Scan for the cell matching the given text and deliver its [X, Y] coordinate at center. 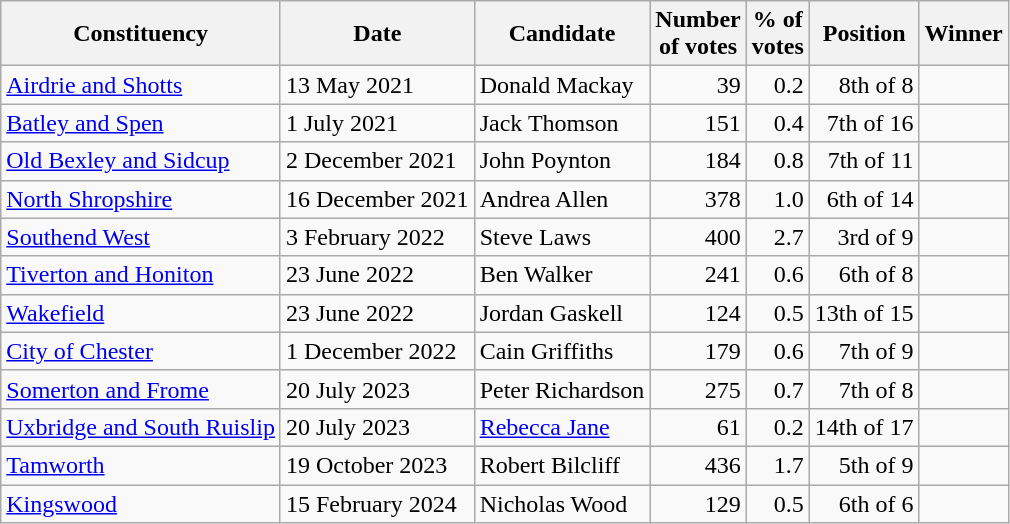
15 February 2024 [377, 503]
39 [698, 85]
400 [698, 237]
0.8 [778, 161]
8th of 8 [864, 85]
Peter Richardson [562, 389]
Southend West [141, 237]
Tamworth [141, 465]
241 [698, 275]
3 February 2022 [377, 237]
Somerton and Frome [141, 389]
2.7 [778, 237]
% ofvotes [778, 34]
Robert Bilcliff [562, 465]
61 [698, 427]
16 December 2021 [377, 199]
Constituency [141, 34]
0.4 [778, 123]
7th of 16 [864, 123]
6th of 14 [864, 199]
275 [698, 389]
Steve Laws [562, 237]
129 [698, 503]
3rd of 9 [864, 237]
0.7 [778, 389]
378 [698, 199]
Donald Mackay [562, 85]
Position [864, 34]
City of Chester [141, 351]
Numberof votes [698, 34]
Nicholas Wood [562, 503]
Tiverton and Honiton [141, 275]
Candidate [562, 34]
124 [698, 313]
5th of 9 [864, 465]
Cain Griffiths [562, 351]
7th of 9 [864, 351]
Andrea Allen [562, 199]
Airdrie and Shotts [141, 85]
6th of 6 [864, 503]
7th of 8 [864, 389]
2 December 2021 [377, 161]
Ben Walker [562, 275]
14th of 17 [864, 427]
1 July 2021 [377, 123]
Wakefield [141, 313]
Winner [964, 34]
Old Bexley and Sidcup [141, 161]
7th of 11 [864, 161]
Date [377, 34]
Jack Thomson [562, 123]
North Shropshire [141, 199]
13th of 15 [864, 313]
151 [698, 123]
184 [698, 161]
436 [698, 465]
Kingswood [141, 503]
1.0 [778, 199]
6th of 8 [864, 275]
1 December 2022 [377, 351]
19 October 2023 [377, 465]
Batley and Spen [141, 123]
179 [698, 351]
John Poynton [562, 161]
Uxbridge and South Ruislip [141, 427]
Rebecca Jane [562, 427]
13 May 2021 [377, 85]
Jordan Gaskell [562, 313]
1.7 [778, 465]
